Identify which cell holds the provided text, then report its [X, Y] central coordinate. 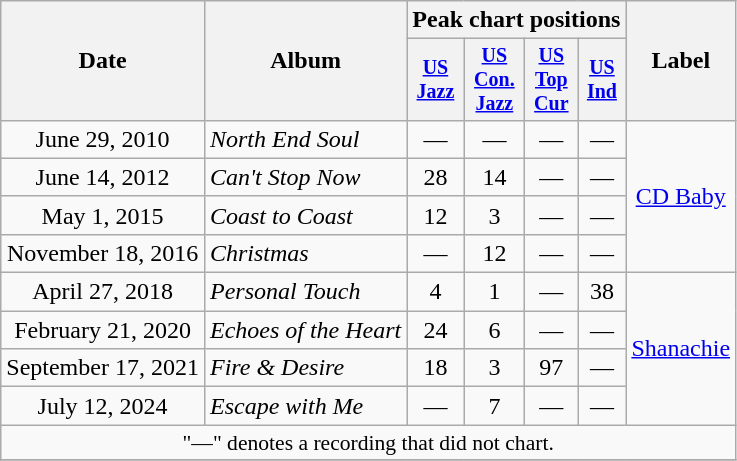
September 17, 2021 [103, 368]
4 [436, 292]
July 12, 2024 [103, 406]
14 [494, 177]
97 [552, 368]
Can't Stop Now [305, 177]
June 14, 2012 [103, 177]
Shanachie [681, 349]
Personal Touch [305, 292]
6 [494, 330]
North End Soul [305, 139]
June 29, 2010 [103, 139]
1 [494, 292]
"—" denotes a recording that did not chart. [368, 443]
May 1, 2015 [103, 215]
38 [602, 292]
USInd [602, 80]
November 18, 2016 [103, 253]
USJazz [436, 80]
Christmas [305, 253]
24 [436, 330]
18 [436, 368]
Label [681, 61]
Peak chart positions [516, 20]
Date [103, 61]
CD Baby [681, 196]
28 [436, 177]
Echoes of the Heart [305, 330]
February 21, 2020 [103, 330]
Album [305, 61]
Fire & Desire [305, 368]
Escape with Me [305, 406]
7 [494, 406]
April 27, 2018 [103, 292]
USTopCur [552, 80]
Coast to Coast [305, 215]
USCon.Jazz [494, 80]
